Output the [X, Y] coordinate of the center of the cell containing the given text.  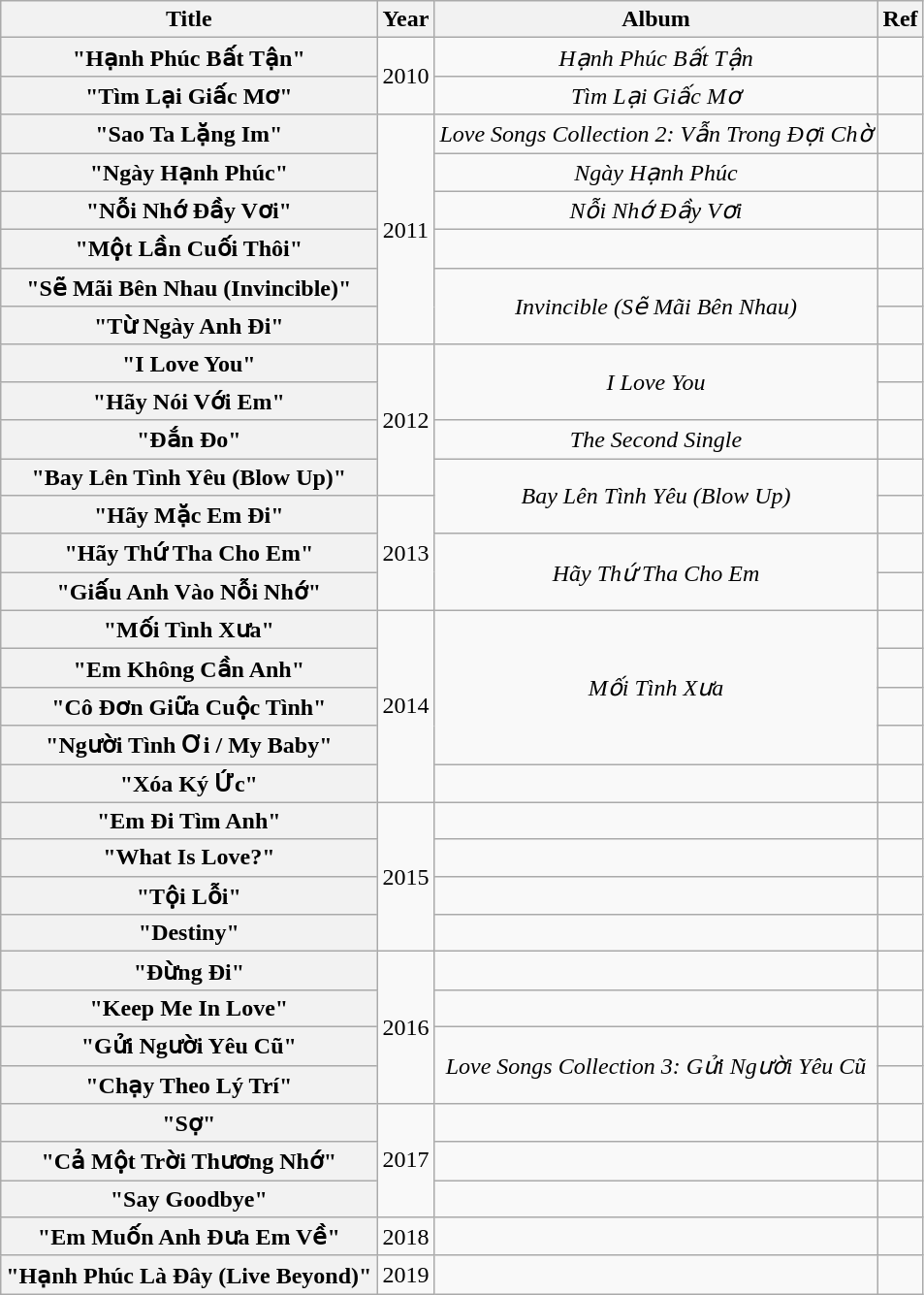
Ref [900, 19]
2012 [405, 419]
"Hạnh Phúc Bất Tận" [189, 57]
"Keep Me In Love" [189, 1008]
Nỗi Nhớ Đầy Vơi [655, 210]
"Sẽ Mãi Bên Nhau (Invincible)" [189, 287]
Mối Tình Xưa [655, 687]
"Hãy Thứ Tha Cho Em" [189, 553]
2016 [405, 1028]
"Một Lần Cuối Thôi" [189, 249]
"Em Đi Tìm Anh" [189, 821]
"Giấu Anh Vào Nỗi Nhớ" [189, 592]
Invincible (Sẽ Mãi Bên Nhau) [655, 307]
Love Songs Collection 3: Gửi Người Yêu Cũ [655, 1065]
"Chạy Theo Lý Trí" [189, 1085]
"Từ Ngày Anh Đi" [189, 326]
2017 [405, 1160]
2013 [405, 553]
The Second Single [655, 439]
Tìm Lại Giấc Mơ [655, 95]
Ngày Hạnh Phúc [655, 173]
"Hãy Nói Với Em" [189, 401]
Album [655, 19]
"Xóa Ký Ức" [189, 784]
"Em Muốn Anh Đưa Em Về" [189, 1237]
Year [405, 19]
"Say Goodbye" [189, 1199]
Love Songs Collection 2: Vẫn Trong Đợi Chờ [655, 134]
Bay Lên Tình Yêu (Blow Up) [655, 496]
"Đắn Đo" [189, 439]
"Mối Tình Xưa" [189, 630]
2019 [405, 1275]
"Người Tình Ơi / My Baby" [189, 745]
Hạnh Phúc Bất Tận [655, 57]
"Bay Lên Tình Yêu (Blow Up)" [189, 476]
"Sợ" [189, 1123]
"Tội Lỗi" [189, 895]
2014 [405, 706]
2018 [405, 1237]
"Đừng Đi" [189, 971]
Hãy Thứ Tha Cho Em [655, 572]
"Ngày Hạnh Phúc" [189, 173]
"Em Không Cần Anh" [189, 668]
"Destiny" [189, 933]
"What Is Love?" [189, 858]
"Nỗi Nhớ Đầy Vơi" [189, 210]
"Gửi Người Yêu Cũ" [189, 1046]
"Hãy Mặc Em Đi" [189, 515]
"Cô Đơn Giữa Cuộc Tình" [189, 706]
Title [189, 19]
"Hạnh Phúc Là Đây (Live Beyond)" [189, 1275]
I Love You [655, 382]
2011 [405, 229]
2010 [405, 76]
2015 [405, 877]
"I Love You" [189, 363]
"Tìm Lại Giấc Mơ" [189, 95]
"Sao Ta Lặng Im" [189, 134]
"Cả Một Trời Thương Nhớ" [189, 1161]
